Locate the cell with the specified text and output its [x, y] center coordinate. 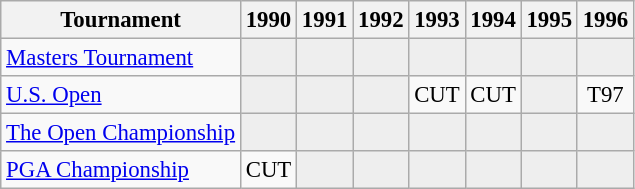
The Open Championship [121, 133]
Tournament [121, 20]
1996 [605, 20]
1990 [268, 20]
1995 [549, 20]
T97 [605, 95]
PGA Championship [121, 170]
1992 [381, 20]
Masters Tournament [121, 58]
1991 [325, 20]
1994 [493, 20]
1993 [437, 20]
U.S. Open [121, 95]
